Identify which cell holds the provided text, then report its (x, y) central coordinate. 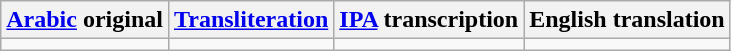
Transliteration (250, 20)
IPA transcription (429, 20)
Arabic original (85, 20)
English translation (627, 20)
